Find where the given text appears and provide that cell's center as [X, Y] coordinate. 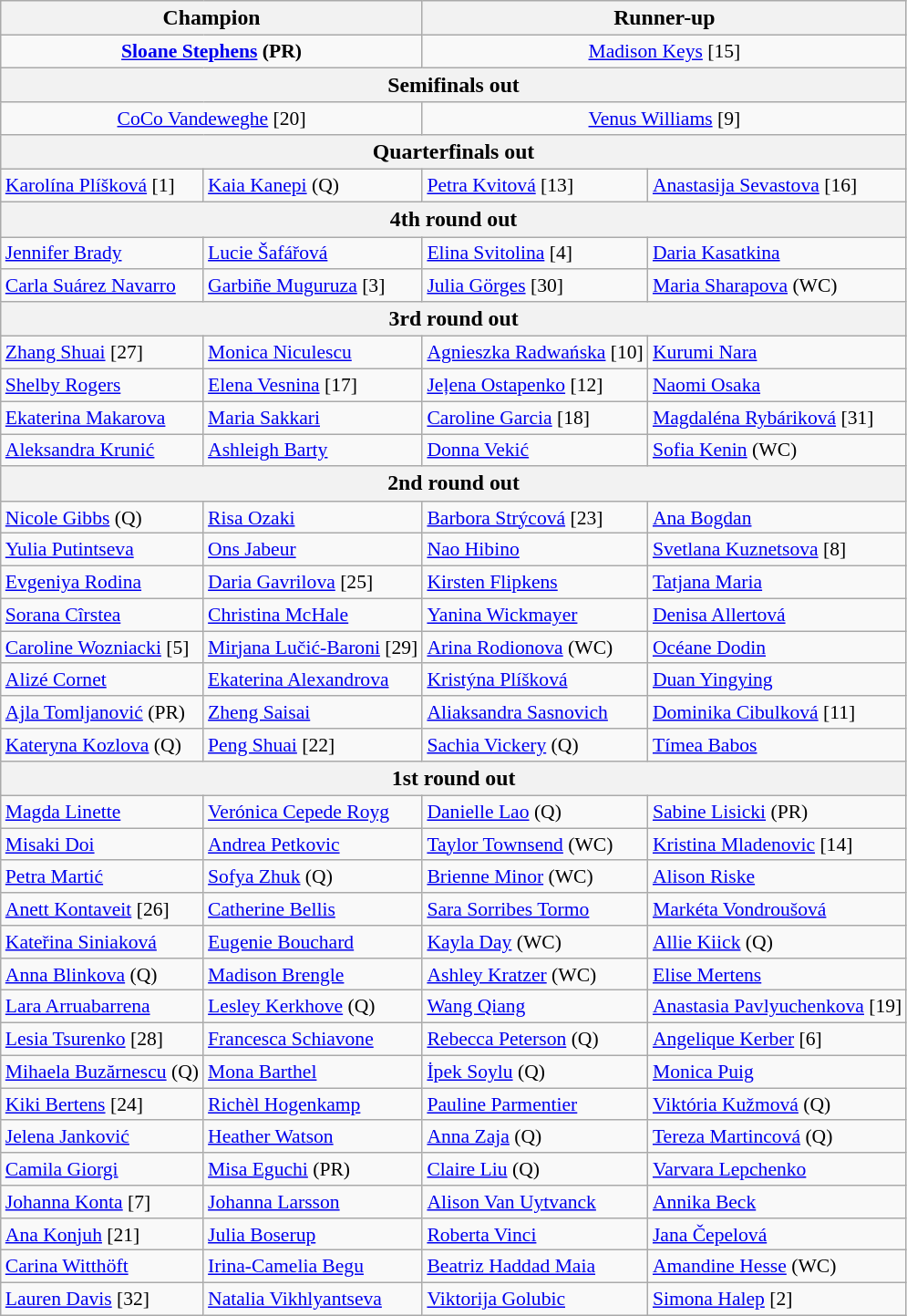
Andrea Petkovic [313, 845]
Caroline Wozniacki [5] [102, 648]
Yanina Wickmayer [535, 615]
Ashley Kratzer (WC) [535, 975]
Mirjana Lučić-Baroni [29] [313, 648]
Océane Dodin [778, 648]
Anastasia Pavlyuchenkova [19] [778, 1007]
Kayla Day (WC) [535, 942]
Nicole Gibbs (Q) [102, 518]
Shelby Rogers [102, 386]
Sachia Vickery (Q) [535, 745]
Camila Giorgi [102, 1169]
Roberta Vinci [535, 1235]
3rd round out [454, 319]
Madison Keys [15] [664, 52]
Karolína Plíšková [1] [102, 186]
Lauren Davis [32] [102, 1300]
Anna Blinkova (Q) [102, 975]
Varvara Lepchenko [778, 1169]
Carla Suárez Navarro [102, 286]
Viktorija Golubic [535, 1300]
Viktória Kužmová (Q) [778, 1104]
Peng Shuai [22] [313, 745]
Ana Bogdan [778, 518]
Misaki Doi [102, 845]
Tatjana Maria [778, 583]
Anna Zaja (Q) [535, 1137]
Zheng Saisai [313, 712]
2nd round out [454, 484]
Rebecca Peterson (Q) [535, 1040]
Ekaterina Makarova [102, 418]
Nao Hibino [535, 550]
Lesia Tsurenko [28] [102, 1040]
Semifinals out [454, 86]
Sorana Cîrstea [102, 615]
Sloane Stephens (PR) [211, 52]
Simona Halep [2] [778, 1300]
Quarterfinals out [454, 152]
Caroline Garcia [18] [535, 418]
Eugenie Bouchard [313, 942]
Wang Qiang [535, 1007]
Mihaela Buzărnescu (Q) [102, 1072]
Anett Kontaveit [26] [102, 909]
Alizé Cornet [102, 680]
Ajla Tomljanović (PR) [102, 712]
Jelena Janković [102, 1137]
Maria Sharapova (WC) [778, 286]
Jennifer Brady [102, 254]
Dominika Cibulková [11] [778, 712]
Ons Jabeur [313, 550]
Arina Rodionova (WC) [535, 648]
Catherine Bellis [313, 909]
Tereza Martincová (Q) [778, 1137]
Natalia Vikhlyantseva [313, 1300]
Johanna Larsson [313, 1202]
Kurumi Nara [778, 353]
Petra Martić [102, 877]
Pauline Parmentier [535, 1104]
Carina Witthöft [102, 1267]
Amandine Hesse (WC) [778, 1267]
Julia Görges [30] [535, 286]
Kateryna Kozlova (Q) [102, 745]
Magda Linette [102, 813]
Elina Svitolina [4] [535, 254]
Tímea Babos [778, 745]
Zhang Shuai [27] [102, 353]
Mona Barthel [313, 1072]
1st round out [454, 779]
Lara Arruabarrena [102, 1007]
Petra Kvitová [13] [535, 186]
Sabine Lisicki (PR) [778, 813]
Elise Mertens [778, 975]
CoCo Vandeweghe [20] [211, 119]
Elena Vesnina [17] [313, 386]
Jeļena Ostapenko [12] [535, 386]
Maria Sakkari [313, 418]
Runner-up [664, 18]
Anastasija Sevastova [16] [778, 186]
Daria Gavrilova [25] [313, 583]
Danielle Lao (Q) [535, 813]
Johanna Konta [7] [102, 1202]
Christina McHale [313, 615]
Lucie Šafářová [313, 254]
Kristýna Plíšková [535, 680]
Claire Liu (Q) [535, 1169]
Markéta Vondroušová [778, 909]
Richèl Hogenkamp [313, 1104]
Alison Van Uytvanck [535, 1202]
Risa Ozaki [313, 518]
Barbora Strýcová [23] [535, 518]
Ekaterina Alexandrova [313, 680]
Alison Riske [778, 877]
Svetlana Kuznetsova [8] [778, 550]
Brienne Minor (WC) [535, 877]
Naomi Osaka [778, 386]
Denisa Allertová [778, 615]
Kirsten Flipkens [535, 583]
Magdaléna Rybáriková [31] [778, 418]
Kiki Bertens [24] [102, 1104]
Yulia Putintseva [102, 550]
Agnieszka Radwańska [10] [535, 353]
Aleksandra Krunić [102, 451]
Verónica Cepede Royg [313, 813]
Annika Beck [778, 1202]
Jana Čepelová [778, 1235]
Angelique Kerber [6] [778, 1040]
Champion [211, 18]
Madison Brengle [313, 975]
Lesley Kerkhove (Q) [313, 1007]
Donna Vekić [535, 451]
4th round out [454, 220]
İpek Soylu (Q) [535, 1072]
Monica Niculescu [313, 353]
Kristina Mladenovic [14] [778, 845]
Garbiñe Muguruza [3] [313, 286]
Evgeniya Rodina [102, 583]
Allie Kiick (Q) [778, 942]
Irina-Camelia Begu [313, 1267]
Taylor Townsend (WC) [535, 845]
Ana Konjuh [21] [102, 1235]
Misa Eguchi (PR) [313, 1169]
Julia Boserup [313, 1235]
Sofia Kenin (WC) [778, 451]
Heather Watson [313, 1137]
Sara Sorribes Tormo [535, 909]
Duan Yingying [778, 680]
Ashleigh Barty [313, 451]
Aliaksandra Sasnovich [535, 712]
Beatriz Haddad Maia [535, 1267]
Sofya Zhuk (Q) [313, 877]
Daria Kasatkina [778, 254]
Venus Williams [9] [664, 119]
Kaia Kanepi (Q) [313, 186]
Monica Puig [778, 1072]
Kateřina Siniaková [102, 942]
Francesca Schiavone [313, 1040]
